From the cell containing the given text, extract its center point as (x, y) coordinate. 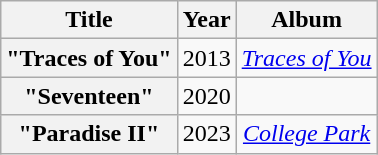
Album (306, 20)
College Park (306, 134)
Traces of You (306, 58)
2020 (206, 96)
2013 (206, 58)
Year (206, 20)
2023 (206, 134)
"Seventeen" (89, 96)
"Paradise II" (89, 134)
"Traces of You" (89, 58)
Title (89, 20)
